Output the [X, Y] coordinate of the center of the cell containing the given text.  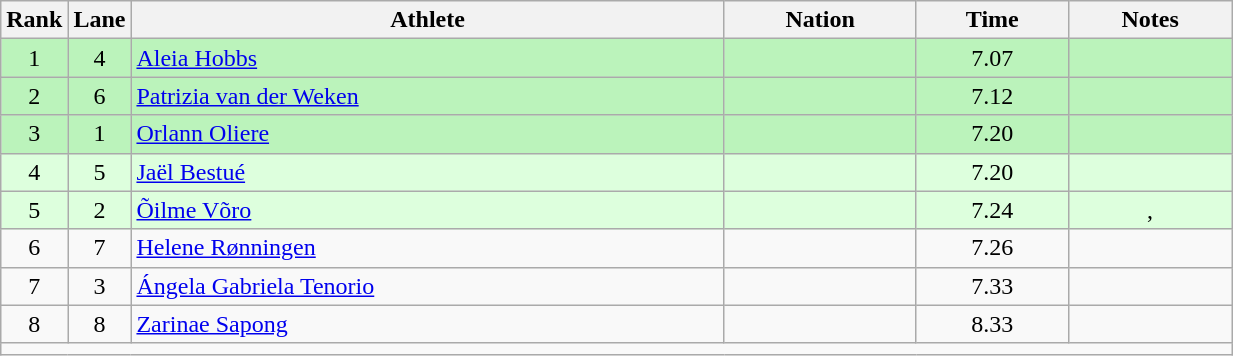
Nation [820, 20]
Orlann Oliere [428, 134]
Lane [100, 20]
Aleia Hobbs [428, 58]
Õilme Võro [428, 210]
Zarinae Sapong [428, 324]
Rank [34, 20]
7.07 [992, 58]
, [1150, 210]
Patrizia van der Weken [428, 96]
7.12 [992, 96]
Time [992, 20]
7.26 [992, 248]
7.24 [992, 210]
7.33 [992, 286]
8.33 [992, 324]
Athlete [428, 20]
Helene Rønningen [428, 248]
Jaël Bestué [428, 172]
Ángela Gabriela Tenorio [428, 286]
Notes [1150, 20]
